Return (x, y) of the center of cell containing provided text 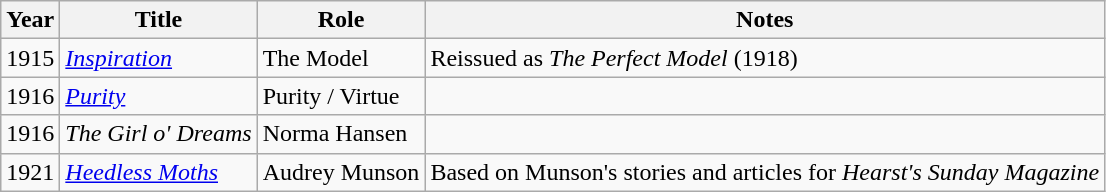
Inspiration (158, 58)
Notes (765, 20)
Based on Munson's stories and articles for Hearst's Sunday Magazine (765, 172)
1921 (30, 172)
Norma Hansen (341, 134)
The Model (341, 58)
Title (158, 20)
Year (30, 20)
Reissued as The Perfect Model (1918) (765, 58)
The Girl o' Dreams (158, 134)
Role (341, 20)
Audrey Munson (341, 172)
Purity / Virtue (341, 96)
1915 (30, 58)
Heedless Moths (158, 172)
Purity (158, 96)
